Return the [X, Y] coordinate for the center point of the cell that contains the specified text.  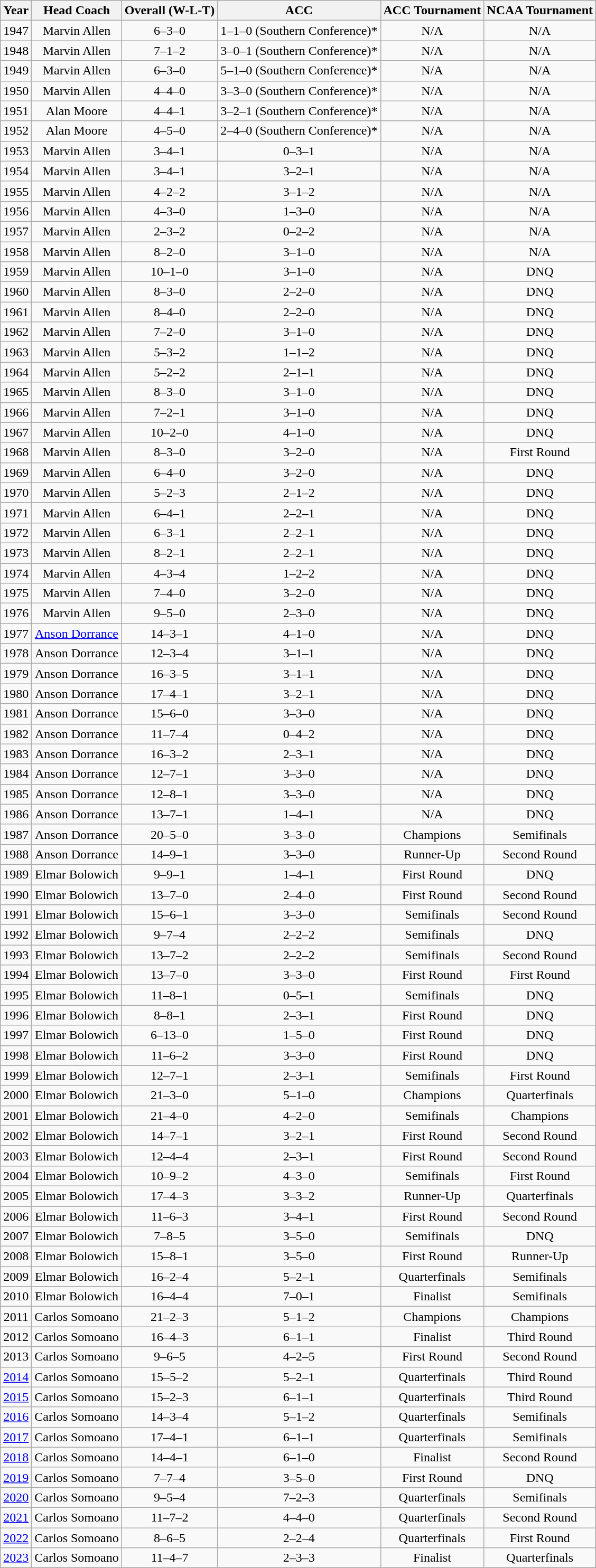
7–4–0 [169, 593]
1984 [16, 774]
1980 [16, 694]
14–7–1 [169, 1136]
1975 [16, 593]
1981 [16, 714]
1965 [16, 392]
2014 [16, 1377]
1960 [16, 292]
15–5–2 [169, 1377]
Year [16, 11]
1961 [16, 312]
NCAA Tournament [540, 11]
5–1–0 [299, 1095]
1962 [16, 332]
1990 [16, 895]
16–4–4 [169, 1297]
16–3–2 [169, 754]
17–4–3 [169, 1196]
11–7–2 [169, 1517]
1966 [16, 412]
1963 [16, 352]
5–3–2 [169, 352]
7–7–4 [169, 1477]
1–2–2 [299, 573]
6–13–0 [169, 1035]
6–4–0 [169, 473]
9–5–4 [169, 1497]
4–3–4 [169, 573]
1954 [16, 171]
1950 [16, 91]
3–2–1 (Southern Conference)* [299, 111]
9–5–0 [169, 613]
2–4–0 (Southern Conference)* [299, 131]
1983 [16, 754]
1974 [16, 573]
1953 [16, 151]
4–2–0 [299, 1116]
1999 [16, 1075]
1967 [16, 432]
ACC Tournament [432, 11]
7–0–1 [299, 1297]
2–3–2 [169, 231]
14–4–1 [169, 1457]
4–4–1 [169, 111]
0–5–1 [299, 995]
10–2–0 [169, 432]
1971 [16, 513]
2000 [16, 1095]
2008 [16, 1257]
8–2–1 [169, 553]
15–2–3 [169, 1397]
1977 [16, 634]
1994 [16, 975]
2001 [16, 1116]
1959 [16, 272]
1968 [16, 452]
21–3–0 [169, 1095]
2011 [16, 1317]
2007 [16, 1236]
1996 [16, 1015]
1982 [16, 734]
1–5–0 [299, 1035]
2022 [16, 1538]
3–3–2 [299, 1196]
2–1–1 [299, 372]
0–2–2 [299, 231]
2009 [16, 1277]
1976 [16, 613]
9–9–1 [169, 874]
2013 [16, 1357]
16–4–3 [169, 1337]
2003 [16, 1156]
1–1–2 [299, 352]
21–2–3 [169, 1317]
7–2–3 [299, 1497]
1970 [16, 493]
8–8–1 [169, 1015]
7–1–2 [169, 51]
7–8–5 [169, 1236]
1952 [16, 131]
1997 [16, 1035]
1948 [16, 51]
1956 [16, 211]
1964 [16, 372]
15–6–1 [169, 915]
2–3–0 [299, 613]
10–1–0 [169, 272]
1949 [16, 71]
6–3–1 [169, 533]
1969 [16, 473]
1973 [16, 553]
12–8–1 [169, 794]
1–1–0 (Southern Conference)* [299, 31]
14–9–1 [169, 854]
20–5–0 [169, 834]
14–3–4 [169, 1417]
13–7–1 [169, 814]
15–6–0 [169, 714]
15–8–1 [169, 1257]
1979 [16, 674]
1978 [16, 654]
2–4–0 [299, 895]
21–4–0 [169, 1116]
16–3–5 [169, 674]
1958 [16, 252]
2002 [16, 1136]
1987 [16, 834]
12–3–4 [169, 654]
1957 [16, 231]
2012 [16, 1337]
2020 [16, 1497]
2021 [16, 1517]
4–5–0 [169, 131]
4–2–5 [299, 1357]
2004 [16, 1176]
1993 [16, 955]
10–9–2 [169, 1176]
2005 [16, 1196]
1985 [16, 794]
2019 [16, 1477]
5–1–0 (Southern Conference)* [299, 71]
2–2–4 [299, 1538]
7–2–1 [169, 412]
1998 [16, 1055]
8–2–0 [169, 252]
1991 [16, 915]
9–7–4 [169, 935]
3–0–1 (Southern Conference)* [299, 51]
2010 [16, 1297]
7–2–0 [169, 332]
1951 [16, 111]
11–6–3 [169, 1216]
2017 [16, 1437]
5–2–2 [169, 372]
1947 [16, 31]
16–2–4 [169, 1277]
9–6–5 [169, 1357]
1989 [16, 874]
12–4–4 [169, 1156]
14–3–1 [169, 634]
8–4–0 [169, 312]
1992 [16, 935]
6–4–1 [169, 513]
2–3–3 [299, 1558]
8–6–5 [169, 1538]
0–4–2 [299, 734]
1988 [16, 854]
ACC [299, 11]
2016 [16, 1417]
2006 [16, 1216]
2015 [16, 1397]
11–8–1 [169, 995]
1995 [16, 995]
Overall (W-L-T) [169, 11]
2018 [16, 1457]
6–1–0 [299, 1457]
11–4–7 [169, 1558]
0–3–1 [299, 151]
1986 [16, 814]
4–2–2 [169, 191]
11–6–2 [169, 1055]
11–7–4 [169, 734]
13–7–2 [169, 955]
3–1–2 [299, 191]
Head Coach [77, 11]
5–2–3 [169, 493]
3–3–0 (Southern Conference)* [299, 91]
2023 [16, 1558]
1–3–0 [299, 211]
1972 [16, 533]
2–1–2 [299, 493]
1955 [16, 191]
